Scan for the cell matching the given text and deliver its (x, y) coordinate at center. 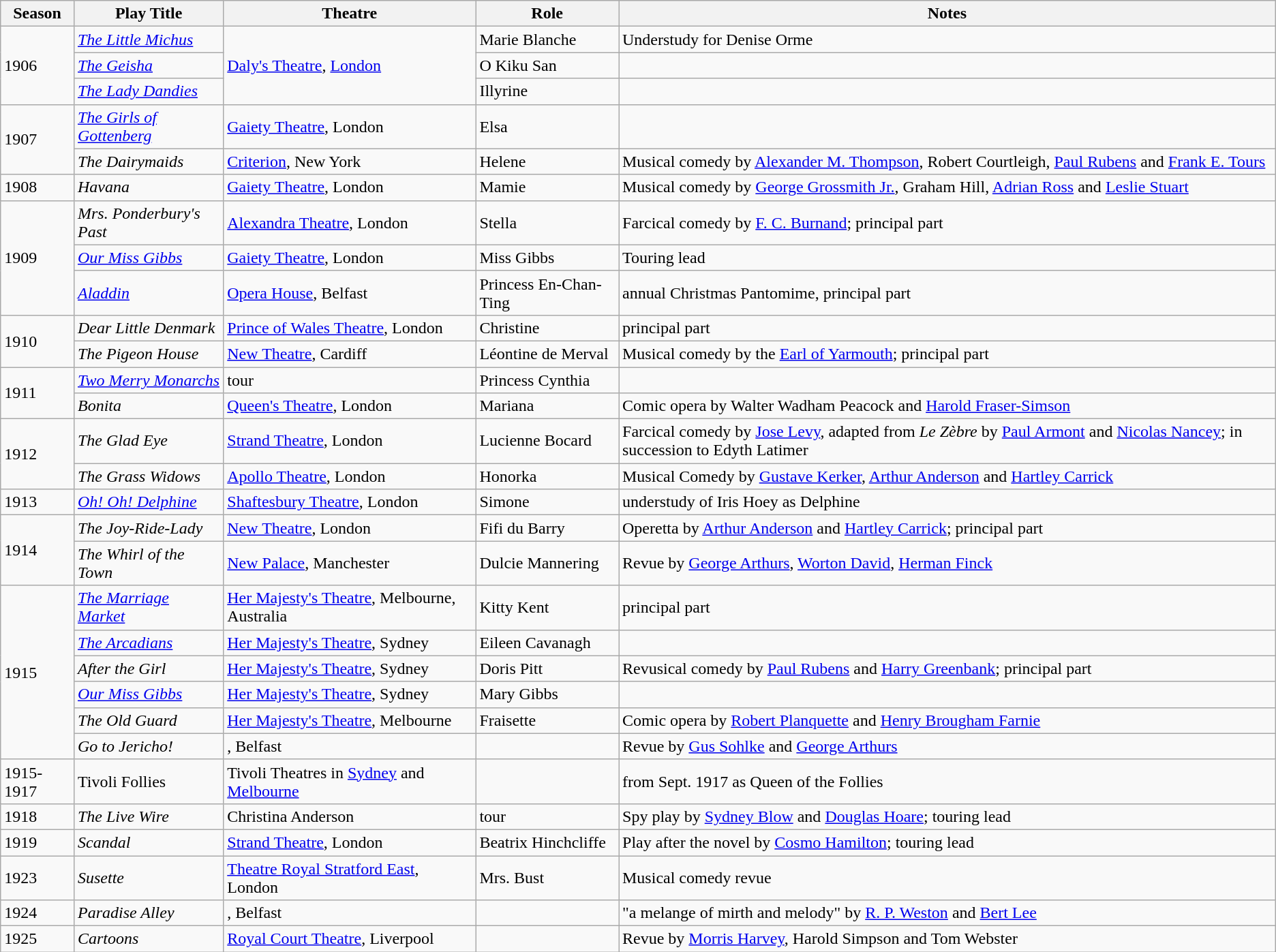
1923 (37, 878)
Revue by Gus Sohlke and George Arthurs (947, 746)
1912 (37, 454)
New Theatre, Cardiff (350, 354)
Doris Pitt (547, 669)
1924 (37, 913)
Opera House, Belfast (350, 293)
Marie Blanche (547, 40)
Royal Court Theatre, Liverpool (350, 939)
Mamie (547, 187)
Revue by George Arthurs, Worton David, Herman Finck (947, 563)
"a melange of mirth and melody" by R. P. Weston and Bert Lee (947, 913)
Revue by Morris Harvey, Harold Simpson and Tom Webster (947, 939)
1910 (37, 341)
Season (37, 14)
Eileen Cavanagh (547, 643)
Scandal (149, 842)
Mariana (547, 406)
Bonita (149, 406)
Havana (149, 187)
The Girls of Gottenberg (149, 127)
The Whirl of the Town (149, 563)
The Glad Eye (149, 442)
Comic opera by Robert Planquette and Henry Brougham Farnie (947, 720)
Musical comedy by the Earl of Yarmouth; principal part (947, 354)
Operetta by Arthur Anderson and Hartley Carrick; principal part (947, 528)
1919 (37, 842)
Stella (547, 222)
The Marriage Market (149, 608)
Beatrix Hinchcliffe (547, 842)
from Sept. 1917 as Queen of the Follies (947, 781)
Musical Comedy by Gustave Kerker, Arthur Anderson and Hartley Carrick (947, 476)
The Grass Widows (149, 476)
Two Merry Monarchs (149, 380)
Revusical comedy by Paul Rubens and Harry Greenbank; principal part (947, 669)
1911 (37, 393)
Cartoons (149, 939)
Prince of Wales Theatre, London (350, 328)
The Joy-Ride-Lady (149, 528)
Apollo Theatre, London (350, 476)
New Theatre, London (350, 528)
Princess En-Chan-Ting (547, 293)
1909 (37, 258)
1925 (37, 939)
Musical comedy by Alexander M. Thompson, Robert Courtleigh, Paul Rubens and Frank E. Tours (947, 162)
The Arcadians (149, 643)
Criterion, New York (350, 162)
1915 (37, 672)
Miss Gibbs (547, 258)
The Dairymaids (149, 162)
Comic opera by Walter Wadham Peacock and Harold Fraser-Simson (947, 406)
annual Christmas Pantomime, principal part (947, 293)
Lucienne Bocard (547, 442)
Christina Anderson (350, 816)
Farcical comedy by F. C. Burnand; principal part (947, 222)
1906 (37, 65)
The Little Michus (149, 40)
Dulcie Mannering (547, 563)
Go to Jericho! (149, 746)
Alexandra Theatre, London (350, 222)
Simone (547, 502)
Tivoli Follies (149, 781)
Susette (149, 878)
understudy of Iris Hoey as Delphine (947, 502)
The Lady Dandies (149, 91)
Princess Cynthia (547, 380)
Spy play by Sydney Blow and Douglas Hoare; touring lead (947, 816)
Aladdin (149, 293)
After the Girl (149, 669)
1908 (37, 187)
Fifi du Barry (547, 528)
Christine (547, 328)
Her Majesty's Theatre, Melbourne (350, 720)
Farcical comedy by Jose Levy, adapted from Le Zèbre by Paul Armont and Nicolas Nancey; in succession to Edyth Latimer (947, 442)
Theatre Royal Stratford East, London (350, 878)
The Geisha (149, 65)
1918 (37, 816)
Musical comedy by George Grossmith Jr., Graham Hill, Adrian Ross and Leslie Stuart (947, 187)
Play Title (149, 14)
Theatre (350, 14)
Elsa (547, 127)
Oh! Oh! Delphine (149, 502)
Daly's Theatre, London (350, 65)
Understudy for Denise Orme (947, 40)
Honorka (547, 476)
Illyrine (547, 91)
Tivoli Theatres in Sydney and Melbourne (350, 781)
Mrs. Bust (547, 878)
Dear Little Denmark (149, 328)
New Palace, Manchester (350, 563)
Mary Gibbs (547, 694)
Paradise Alley (149, 913)
1913 (37, 502)
1914 (37, 551)
The Pigeon House (149, 354)
1915-1917 (37, 781)
O Kiku San (547, 65)
Queen's Theatre, London (350, 406)
Mrs. Ponderbury's Past (149, 222)
Notes (947, 14)
The Old Guard (149, 720)
Her Majesty's Theatre, Melbourne, Australia (350, 608)
Touring lead (947, 258)
1907 (37, 139)
Fraisette (547, 720)
Musical comedy revue (947, 878)
Shaftesbury Theatre, London (350, 502)
Role (547, 14)
The Live Wire (149, 816)
Léontine de Merval (547, 354)
Helene (547, 162)
Play after the novel by Cosmo Hamilton; touring lead (947, 842)
Kitty Kent (547, 608)
